Detect which cell encompasses the target text, then output its [X, Y] center coordinate. 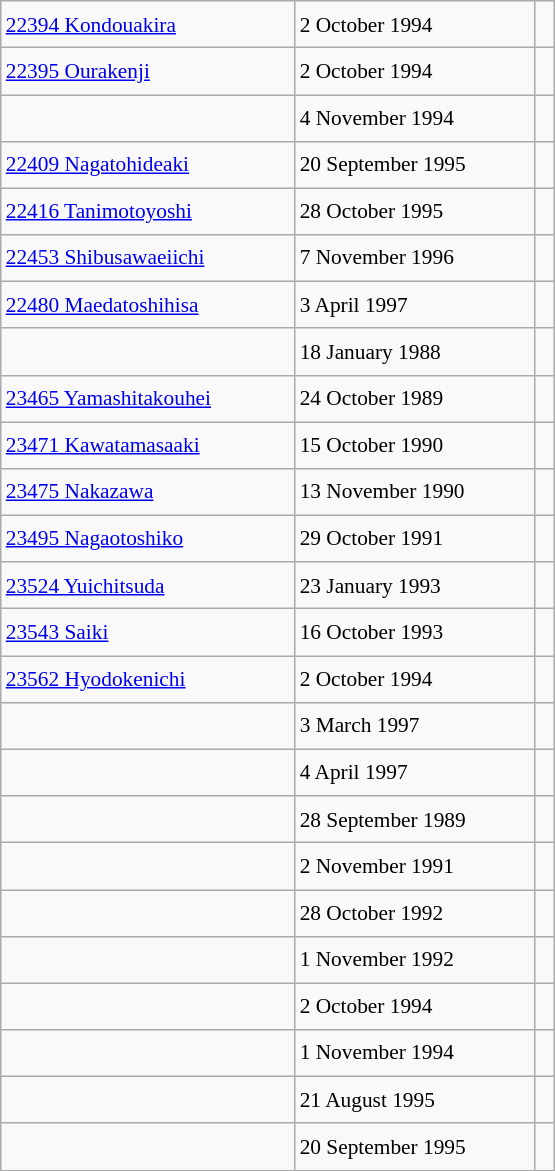
13 November 1990 [415, 492]
1 November 1994 [415, 1054]
28 October 1992 [415, 914]
22480 Maedatoshihisa [148, 306]
18 January 1988 [415, 352]
22409 Nagatohideaki [148, 164]
24 October 1989 [415, 398]
22416 Tanimotoyoshi [148, 212]
7 November 1996 [415, 258]
22453 Shibusawaeiichi [148, 258]
15 October 1990 [415, 446]
29 October 1991 [415, 538]
23543 Saiki [148, 632]
23562 Hyodokenichi [148, 680]
28 September 1989 [415, 820]
1 November 1992 [415, 960]
22395 Ourakenji [148, 72]
3 March 1997 [415, 726]
23495 Nagaotoshiko [148, 538]
23471 Kawatamasaaki [148, 446]
23475 Nakazawa [148, 492]
21 August 1995 [415, 1100]
16 October 1993 [415, 632]
4 November 1994 [415, 118]
23465 Yamashitakouhei [148, 398]
28 October 1995 [415, 212]
22394 Kondouakira [148, 24]
23 January 1993 [415, 586]
2 November 1991 [415, 866]
3 April 1997 [415, 306]
23524 Yuichitsuda [148, 586]
4 April 1997 [415, 772]
